Output the (x, y) coordinate of the center of the cell containing the given text.  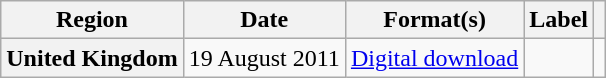
Digital download (434, 58)
Date (264, 20)
United Kingdom (92, 58)
19 August 2011 (264, 58)
Format(s) (434, 20)
Label (559, 20)
Region (92, 20)
